Output the [X, Y] coordinate of the center of the cell containing the given text.  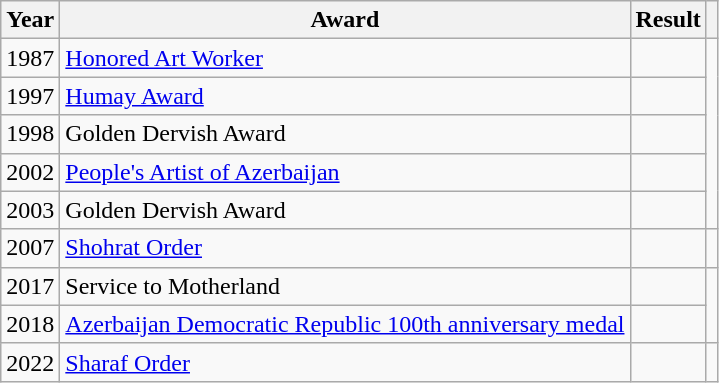
2007 [30, 248]
2002 [30, 172]
Honored Art Worker [345, 58]
Award [345, 20]
Shohrat Order [345, 248]
1998 [30, 134]
2018 [30, 324]
2022 [30, 362]
1987 [30, 58]
People's Artist of Azerbaijan [345, 172]
Humay Award [345, 96]
2003 [30, 210]
Azerbaijan Democratic Republic 100th anniversary medal [345, 324]
Year [30, 20]
Result [668, 20]
Sharaf Order [345, 362]
Service to Motherland [345, 286]
1997 [30, 96]
2017 [30, 286]
